Determine the (X, Y) coordinate at the center of the cell enclosing the given text.  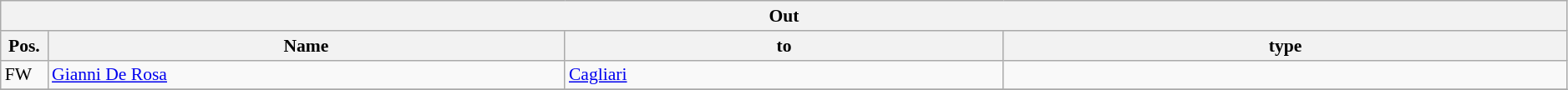
type (1285, 46)
Pos. (24, 46)
FW (24, 75)
Cagliari (784, 75)
Gianni De Rosa (306, 75)
to (784, 46)
Name (306, 46)
Out (784, 16)
